Identify which cell holds the provided text, then report its [x, y] central coordinate. 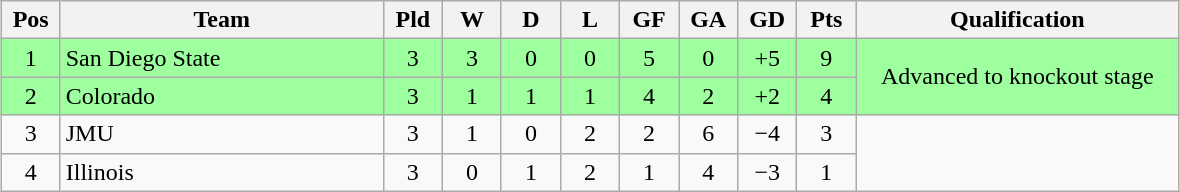
+5 [768, 58]
−4 [768, 134]
GF [650, 20]
Pos [30, 20]
GA [708, 20]
Advanced to knockout stage [1018, 77]
Illinois [222, 172]
Colorado [222, 96]
Pld [412, 20]
5 [650, 58]
W [472, 20]
9 [826, 58]
+2 [768, 96]
−3 [768, 172]
GD [768, 20]
JMU [222, 134]
Pts [826, 20]
D [530, 20]
6 [708, 134]
Team [222, 20]
San Diego State [222, 58]
Qualification [1018, 20]
L [590, 20]
